Pinpoint the cell where the given text exists, returning its [x, y] midpoint coordinate. 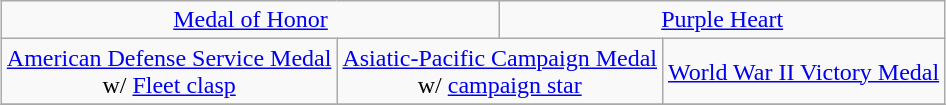
World War II Victory Medal [804, 72]
Medal of Honor [250, 20]
Asiatic-Pacific Campaign Medalw/ campaign star [500, 72]
American Defense Service Medalw/ Fleet clasp [169, 72]
Purple Heart [722, 20]
